Extract the (x, y) coordinate from the center of the cell holding the provided text.  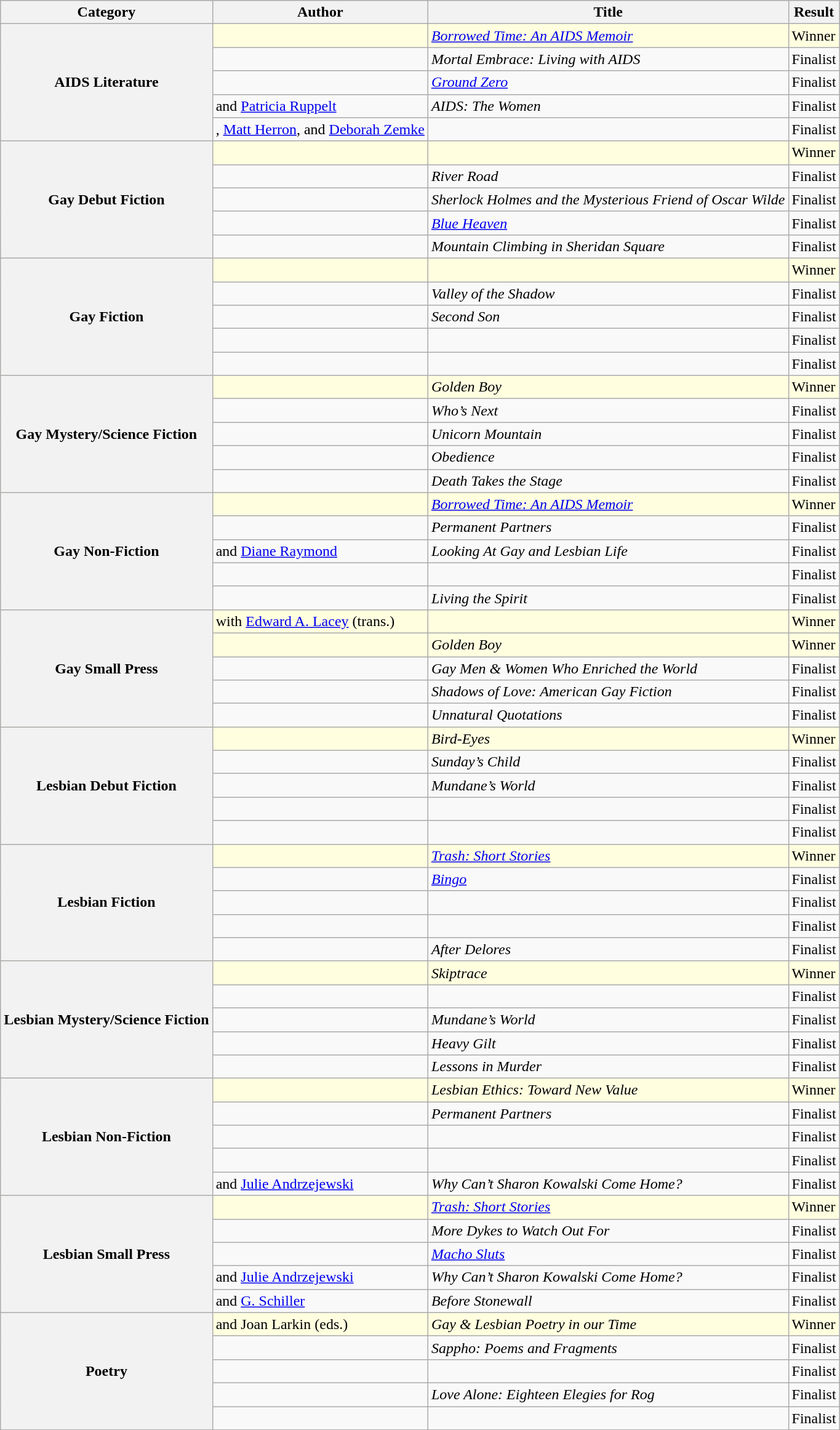
Blue Heaven (608, 223)
with Edward A. Lacey (trans.) (320, 621)
Sherlock Holmes and the Mysterious Friend of Oscar Wilde (608, 199)
Category (106, 12)
Gay Small Press (106, 668)
Before Stonewall (608, 1301)
Skiptrace (608, 973)
Gay Mystery/Science Fiction (106, 434)
Lesbian Non-Fiction (106, 1137)
Mountain Climbing in Sheridan Square (608, 246)
Poetry (106, 1371)
AIDS Literature (106, 82)
Unnatural Quotations (608, 715)
Second Son (608, 317)
Gay Fiction (106, 316)
Shadows of Love: American Gay Fiction (608, 692)
and Joan Larkin (eds.) (320, 1324)
Lesbian Ethics: Toward New Value (608, 1090)
and G. Schiller (320, 1301)
Gay Men & Women Who Enriched the World (608, 668)
Unicorn Mountain (608, 434)
Heavy Gilt (608, 1043)
Gay Debut Fiction (106, 199)
and Patricia Ruppelt (320, 106)
Looking At Gay and Lesbian Life (608, 551)
More Dykes to Watch Out For (608, 1231)
Author (320, 12)
Love Alone: Eighteen Elegies for Rog (608, 1394)
, Matt Herron, and Deborah Zemke (320, 129)
Ground Zero (608, 82)
Lesbian Fiction (106, 902)
Lesbian Mystery/Science Fiction (106, 1019)
Gay Non-Fiction (106, 551)
Gay & Lesbian Poetry in our Time (608, 1324)
Living the Spirit (608, 598)
Bingo (608, 879)
AIDS: The Women (608, 106)
Death Takes the Stage (608, 481)
and Diane Raymond (320, 551)
Lesbian Debut Fiction (106, 785)
After Delores (608, 949)
Title (608, 12)
Lessons in Murder (608, 1067)
River Road (608, 176)
Sappho: Poems and Fragments (608, 1348)
Valley of the Shadow (608, 294)
Sunday’s Child (608, 762)
Who’s Next (608, 411)
Bird-Eyes (608, 739)
Lesbian Small Press (106, 1254)
Result (814, 12)
Mortal Embrace: Living with AIDS (608, 59)
Macho Sluts (608, 1254)
Obedience (608, 457)
